Extract the [X, Y] coordinate from the center of the cell holding the provided text.  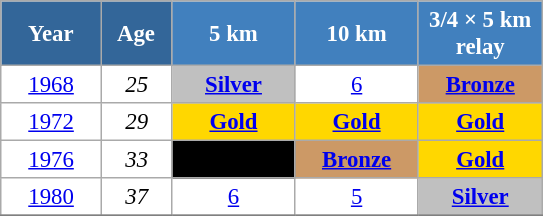
25 [136, 85]
29 [136, 122]
Age [136, 34]
33 [136, 160]
5 [356, 197]
1968 [52, 85]
10 km [356, 34]
5 km [234, 34]
3/4 × 5 km relay [480, 34]
1980 [52, 197]
1972 [52, 122]
37 [136, 197]
1976 [52, 160]
Year [52, 34]
